Determine the [x, y] coordinate at the center of the cell enclosing the given text.  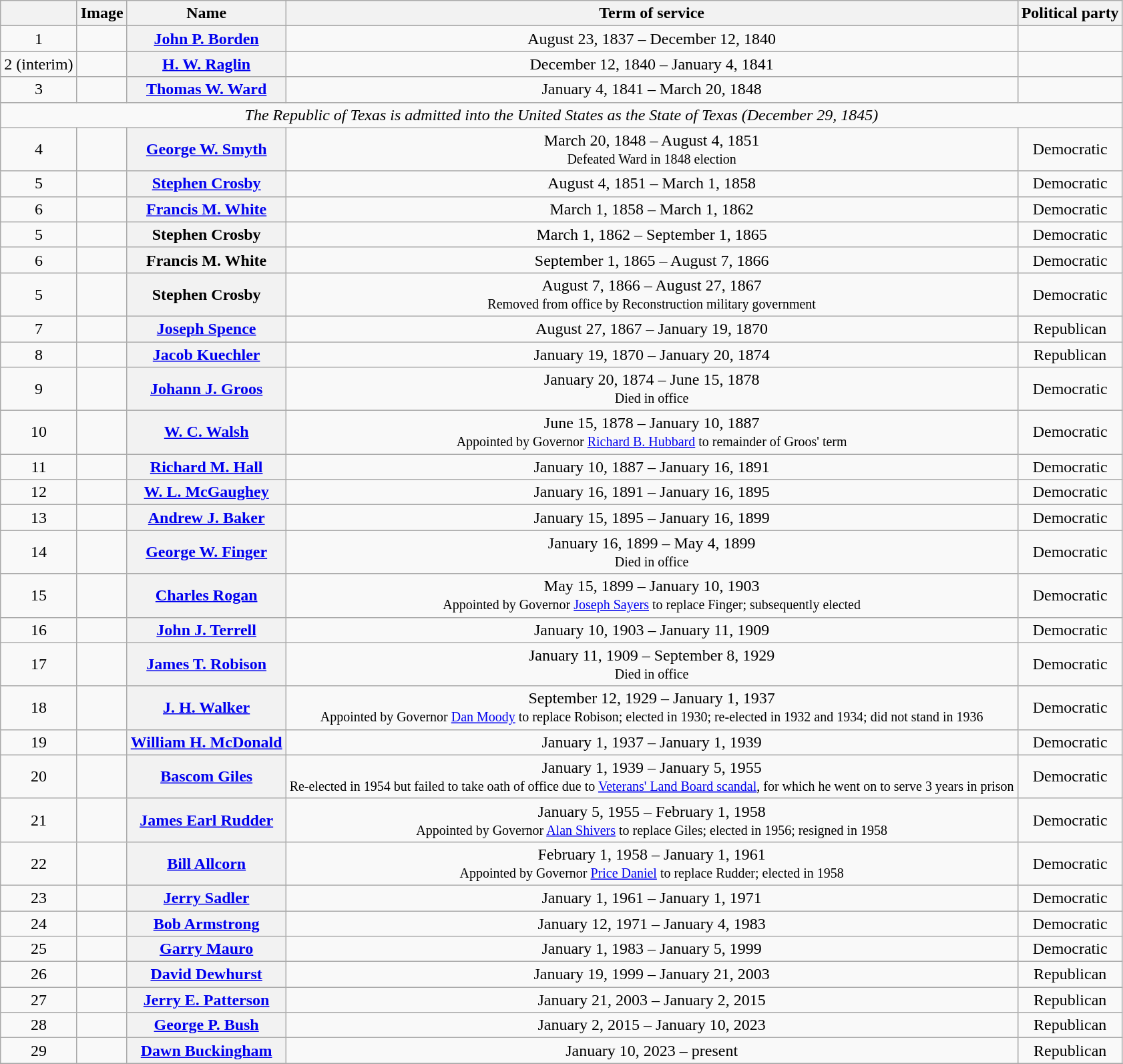
12 [39, 492]
January 2, 2015 – January 10, 2023 [652, 1025]
20 [39, 776]
Charles Rogan [206, 596]
James Earl Rudder [206, 820]
Jerry E. Patterson [206, 1000]
24 [39, 924]
2 (interim) [39, 64]
John J. Terrell [206, 630]
Bascom Giles [206, 776]
January 10, 2023 – present [652, 1051]
January 20, 1874 – June 15, 1878Died in office [652, 389]
January 4, 1841 – March 20, 1848 [652, 90]
14 [39, 552]
January 5, 1955 – February 1, 1958Appointed by Governor Alan Shivers to replace Giles; elected in 1956; resigned in 1958 [652, 820]
27 [39, 1000]
Thomas W. Ward [206, 90]
December 12, 1840 – January 4, 1841 [652, 64]
7 [39, 329]
29 [39, 1051]
January 21, 2003 – January 2, 2015 [652, 1000]
8 [39, 355]
September 1, 1865 – August 7, 1866 [652, 260]
George W. Finger [206, 552]
George P. Bush [206, 1025]
J. H. Walker [206, 708]
17 [39, 664]
June 15, 1878 – January 10, 1887Appointed by Governor Richard B. Hubbard to remainder of Groos' term [652, 433]
22 [39, 863]
21 [39, 820]
February 1, 1958 – January 1, 1961Appointed by Governor Price Daniel to replace Rudder; elected in 1958 [652, 863]
3 [39, 90]
March 20, 1848 – August 4, 1851Defeated Ward in 1848 election [652, 150]
January 16, 1899 – May 4, 1899Died in office [652, 552]
25 [39, 949]
George W. Smyth [206, 150]
January 1, 1937 – January 1, 1939 [652, 742]
Joseph Spence [206, 329]
13 [39, 518]
August 4, 1851 – March 1, 1858 [652, 184]
Term of service [652, 13]
John P. Borden [206, 39]
January 1, 1961 – January 1, 1971 [652, 898]
Andrew J. Baker [206, 518]
Jacob Kuechler [206, 355]
David Dewhurst [206, 974]
W. L. McGaughey [206, 492]
March 1, 1858 – March 1, 1862 [652, 209]
Political party [1070, 13]
Name [206, 13]
January 16, 1891 – January 16, 1895 [652, 492]
Jerry Sadler [206, 898]
15 [39, 596]
May 15, 1899 – January 10, 1903Appointed by Governor Joseph Sayers to replace Finger; subsequently elected [652, 596]
4 [39, 150]
28 [39, 1025]
The Republic of Texas is admitted into the United States as the State of Texas (December 29, 1845) [561, 115]
William H. McDonald [206, 742]
August 27, 1867 – January 19, 1870 [652, 329]
Bob Armstrong [206, 924]
March 1, 1862 – September 1, 1865 [652, 234]
James T. Robison [206, 664]
January 11, 1909 – September 8, 1929Died in office [652, 664]
January 15, 1895 – January 16, 1899 [652, 518]
August 23, 1837 – December 12, 1840 [652, 39]
10 [39, 433]
Image [101, 13]
Dawn Buckingham [206, 1051]
August 7, 1866 – August 27, 1867Removed from office by Reconstruction military government [652, 294]
18 [39, 708]
January 10, 1887 – January 16, 1891 [652, 467]
January 1, 1983 – January 5, 1999 [652, 949]
H. W. Raglin [206, 64]
January 10, 1903 – January 11, 1909 [652, 630]
23 [39, 898]
Johann J. Groos [206, 389]
26 [39, 974]
January 19, 1870 – January 20, 1874 [652, 355]
Bill Allcorn [206, 863]
January 19, 1999 – January 21, 2003 [652, 974]
9 [39, 389]
Richard M. Hall [206, 467]
19 [39, 742]
January 12, 1971 – January 4, 1983 [652, 924]
Garry Mauro [206, 949]
11 [39, 467]
16 [39, 630]
W. C. Walsh [206, 433]
1 [39, 39]
